Locate the cell with the specified text and output its [x, y] center coordinate. 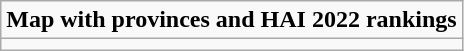
Map with provinces and HAI 2022 rankings [232, 20]
